Scan for the cell matching the given text and deliver its (x, y) coordinate at center. 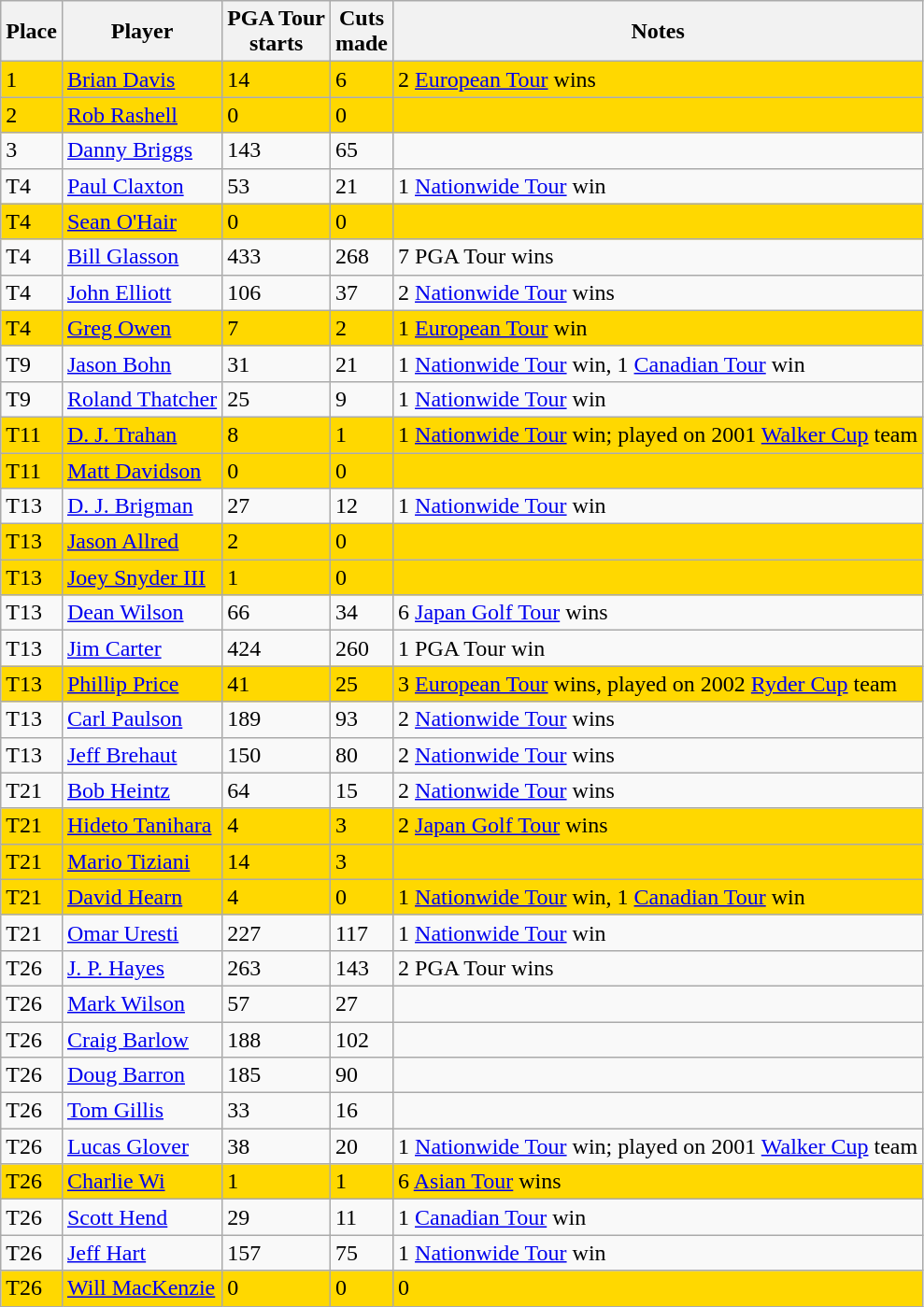
Doug Barron (142, 1075)
189 (277, 719)
Mario Tiziani (142, 861)
Will MacKenzie (142, 1288)
93 (361, 719)
268 (361, 257)
Jim Carter (142, 648)
Brian Davis (142, 79)
Hideto Tanihara (142, 826)
6 (361, 79)
7 (277, 328)
Jason Allred (142, 542)
31 (277, 363)
3 European Tour wins, played on 2002 Ryder Cup team (658, 684)
Jeff Brehaut (142, 755)
16 (361, 1111)
6 Japan Golf Tour wins (658, 613)
Scott Hend (142, 1217)
Jason Bohn (142, 363)
227 (277, 932)
106 (277, 292)
8 (277, 434)
Bob Heintz (142, 790)
12 (361, 506)
57 (277, 1003)
PGA Tourstarts (277, 32)
157 (277, 1253)
2 European Tour wins (658, 79)
D. J. Trahan (142, 434)
424 (277, 648)
15 (361, 790)
Phillip Price (142, 684)
Paul Claxton (142, 186)
433 (277, 257)
2 Japan Golf Tour wins (658, 826)
Rob Rashell (142, 115)
185 (277, 1075)
263 (277, 968)
1 PGA Tour win (658, 648)
Charlie Wi (142, 1182)
64 (277, 790)
John Elliott (142, 292)
90 (361, 1075)
Carl Paulson (142, 719)
J. P. Hayes (142, 968)
66 (277, 613)
150 (277, 755)
Omar Uresti (142, 932)
Mark Wilson (142, 1003)
Craig Barlow (142, 1040)
102 (361, 1040)
David Hearn (142, 897)
34 (361, 613)
33 (277, 1111)
188 (277, 1040)
75 (361, 1253)
Place (32, 32)
Bill Glasson (142, 257)
Danny Briggs (142, 150)
2 PGA Tour wins (658, 968)
53 (277, 186)
Tom Gillis (142, 1111)
Cutsmade (361, 32)
Lucas Glover (142, 1146)
260 (361, 648)
Greg Owen (142, 328)
Matt Davidson (142, 470)
6 Asian Tour wins (658, 1182)
Joey Snyder III (142, 577)
20 (361, 1146)
65 (361, 150)
Dean Wilson (142, 613)
Notes (658, 32)
9 (361, 399)
37 (361, 292)
11 (361, 1217)
38 (277, 1146)
80 (361, 755)
Roland Thatcher (142, 399)
29 (277, 1217)
41 (277, 684)
7 PGA Tour wins (658, 257)
Player (142, 32)
1 European Tour win (658, 328)
Jeff Hart (142, 1253)
1 Canadian Tour win (658, 1217)
D. J. Brigman (142, 506)
117 (361, 932)
Sean O'Hair (142, 221)
